Find where the given text appears and provide that cell's center as [x, y] coordinate. 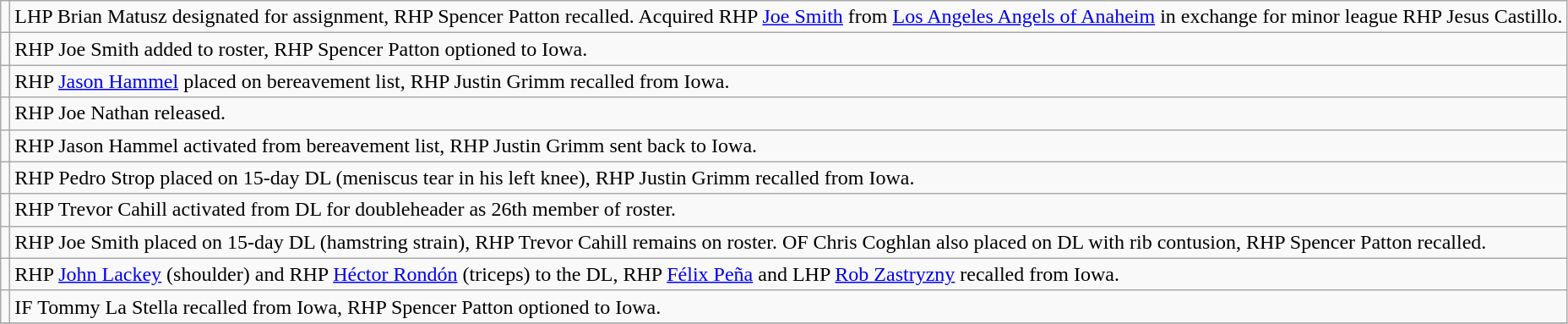
IF Tommy La Stella recalled from Iowa, RHP Spencer Patton optioned to Iowa. [789, 306]
RHP Jason Hammel activated from bereavement list, RHP Justin Grimm sent back to Iowa. [789, 146]
RHP Pedro Strop placed on 15-day DL (meniscus tear in his left knee), RHP Justin Grimm recalled from Iowa. [789, 178]
RHP Joe Nathan released. [789, 113]
RHP John Lackey (shoulder) and RHP Héctor Rondón (triceps) to the DL, RHP Félix Peña and LHP Rob Zastryzny recalled from Iowa. [789, 274]
RHP Trevor Cahill activated from DL for doubleheader as 26th member of roster. [789, 210]
RHP Joe Smith added to roster, RHP Spencer Patton optioned to Iowa. [789, 49]
RHP Jason Hammel placed on bereavement list, RHP Justin Grimm recalled from Iowa. [789, 81]
